Extract the (X, Y) coordinate from the center of the cell holding the provided text.  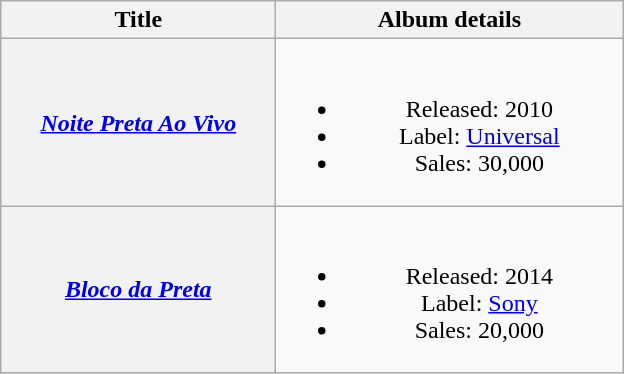
Noite Preta Ao Vivo (138, 122)
Bloco da Preta (138, 290)
Album details (450, 20)
Released: 2014Label: SonySales: 20,000 (450, 290)
Released: 2010Label: UniversalSales: 30,000 (450, 122)
Title (138, 20)
